For the text-containing cell, return its midpoint in [X, Y] coordinate format. 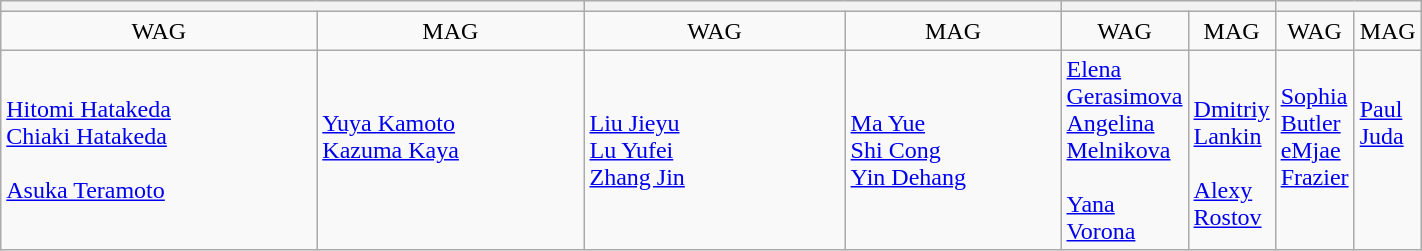
Elena GerasimovaAngelina MelnikovaYana Vorona [1124, 150]
Ma YueShi CongYin Dehang [953, 150]
Liu JieyuLu YufeiZhang Jin [714, 150]
Sophia ButlereMjae Frazier [1314, 150]
Yuya KamotoKazuma Kaya [450, 150]
Dmitriy LankinAlexy Rostov [1232, 150]
Hitomi HatakedaChiaki HatakedaAsuka Teramoto [159, 150]
Paul Juda [1388, 150]
